Scan for the cell matching the given text and deliver its (x, y) coordinate at center. 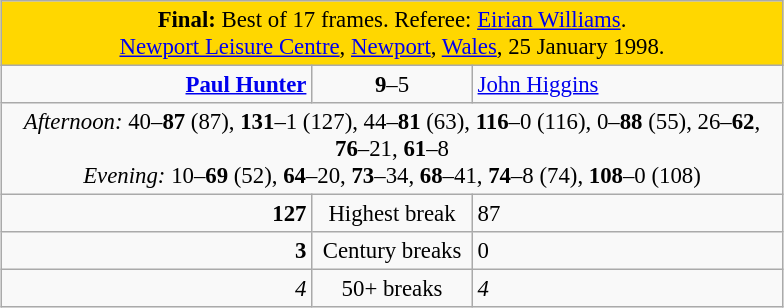
Century breaks (392, 251)
Highest break (392, 214)
3 (156, 251)
0 (628, 251)
Paul Hunter (156, 85)
9–5 (392, 85)
50+ breaks (392, 289)
87 (628, 214)
127 (156, 214)
Final: Best of 17 frames. Referee: Eirian Williams. Newport Leisure Centre, Newport, Wales, 25 January 1998. (392, 34)
John Higgins (628, 85)
